Extract the (x, y) coordinate from the center of the cell holding the provided text.  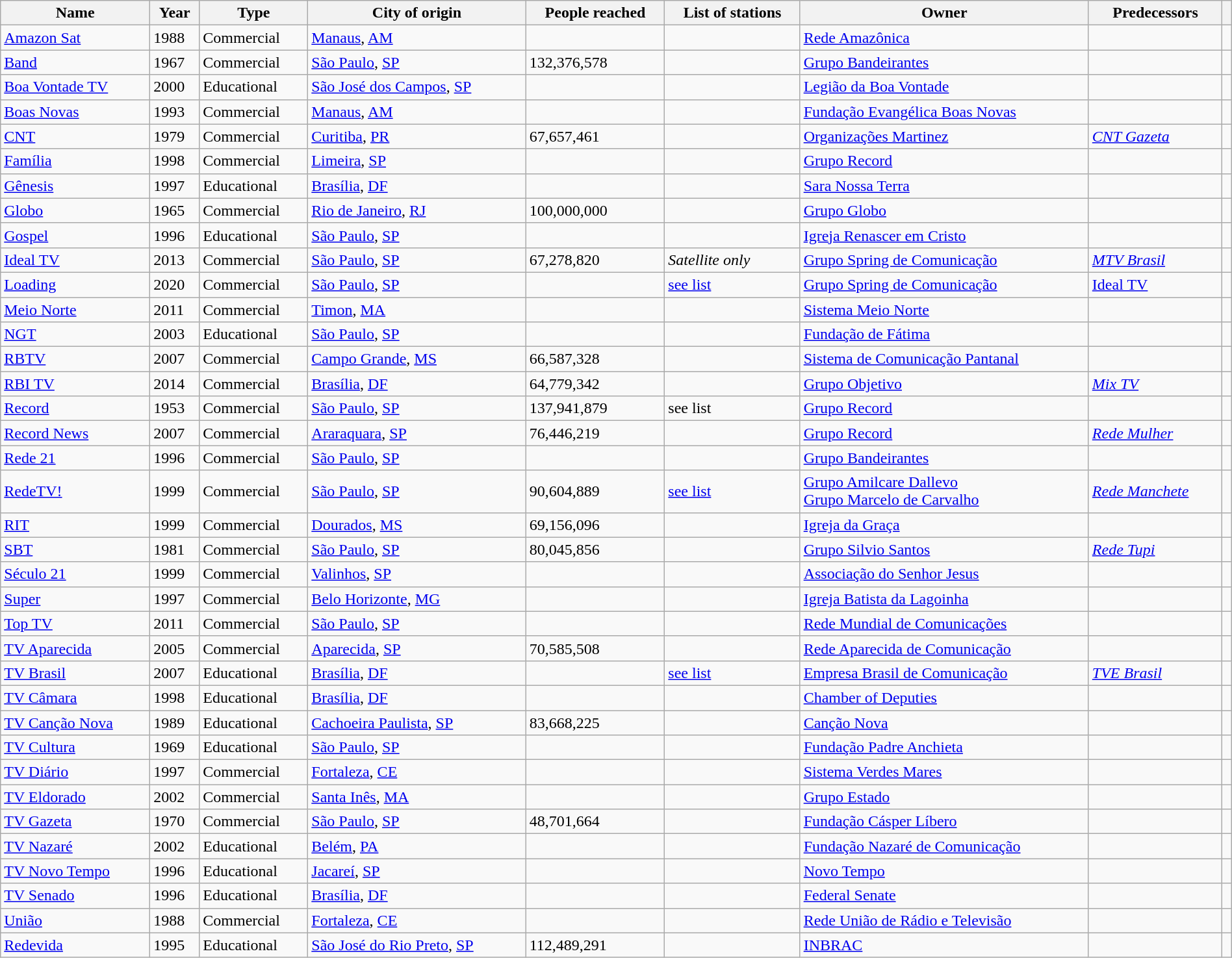
TV Cultura (75, 748)
Fundação Cásper Líbero (944, 822)
Igreja da Graça (944, 525)
Band (75, 62)
Igreja Renascer em Cristo (944, 235)
Grupo Globo (944, 210)
Aparecida, SP (417, 648)
Rede União de Rádio e Televisão (944, 920)
Canção Nova (944, 723)
CNT (75, 136)
TV Gazeta (75, 822)
Fundação Padre Anchieta (944, 748)
Type (253, 13)
TV Aparecida (75, 648)
Curitiba, PR (417, 136)
Loading (75, 284)
Valinhos, SP (417, 574)
Limeira, SP (417, 161)
Rede Tupi (1155, 549)
Igreja Batista da Lagoinha (944, 599)
RedeTV! (75, 491)
TV Novo Tempo (75, 871)
Amazon Sat (75, 38)
Grupo Objetivo (944, 384)
São José do Rio Preto, SP (417, 945)
Fundação Nazaré de Comunicação (944, 846)
67,278,820 (595, 260)
São José dos Campos, SP (417, 87)
1967 (175, 62)
Rede Mulher (1155, 433)
2005 (175, 648)
SBT (75, 549)
Grupo Estado (944, 797)
1970 (175, 822)
Cachoeira Paulista, SP (417, 723)
Sistema de Comunicação Pantanal (944, 359)
RBI TV (75, 384)
Sistema Meio Norte (944, 310)
Record News (75, 433)
1995 (175, 945)
48,701,664 (595, 822)
Grupo Silvio Santos (944, 549)
Redevida (75, 945)
64,779,342 (595, 384)
RIT (75, 525)
TV Brasil (75, 673)
Mix TV (1155, 384)
Meio Norte (75, 310)
132,376,578 (595, 62)
Associação do Senhor Jesus (944, 574)
Grupo Amilcare DallevoGrupo Marcelo de Carvalho (944, 491)
1969 (175, 748)
RBTV (75, 359)
100,000,000 (595, 210)
Globo (75, 210)
Chamber of Deputies (944, 698)
Owner (944, 13)
Gênesis (75, 186)
Santa Inês, MA (417, 797)
83,668,225 (595, 723)
Empresa Brasil de Comunicação (944, 673)
Predecessors (1155, 13)
List of stations (732, 13)
Araraquara, SP (417, 433)
Year (175, 13)
Top TV (75, 624)
Século 21 (75, 574)
2020 (175, 284)
1965 (175, 210)
Rede Aparecida de Comunicação (944, 648)
Super (75, 599)
CNT Gazeta (1155, 136)
2014 (175, 384)
76,446,219 (595, 433)
70,585,508 (595, 648)
City of origin (417, 13)
TVE Brasil (1155, 673)
Sara Nossa Terra (944, 186)
Rede 21 (75, 458)
Boa Vontade TV (75, 87)
TV Câmara (75, 698)
Name (75, 13)
Record (75, 409)
União (75, 920)
TV Canção Nova (75, 723)
Gospel (75, 235)
2000 (175, 87)
Belo Horizonte, MG (417, 599)
2003 (175, 334)
TV Diário (75, 772)
Jacareí, SP (417, 871)
TV Nazaré (75, 846)
Rede Manchete (1155, 491)
Federal Senate (944, 896)
Rede Mundial de Comunicações (944, 624)
MTV Brasil (1155, 260)
137,941,879 (595, 409)
Campo Grande, MS (417, 359)
Belém, PA (417, 846)
INBRAC (944, 945)
Satellite only (732, 260)
Organizações Martinez (944, 136)
1993 (175, 112)
Dourados, MS (417, 525)
Rede Amazônica (944, 38)
1953 (175, 409)
Sistema Verdes Mares (944, 772)
80,045,856 (595, 549)
66,587,328 (595, 359)
1979 (175, 136)
People reached (595, 13)
TV Senado (75, 896)
Fundação Evangélica Boas Novas (944, 112)
2013 (175, 260)
1989 (175, 723)
112,489,291 (595, 945)
67,657,461 (595, 136)
Fundação de Fátima (944, 334)
NGT (75, 334)
Timon, MA (417, 310)
Novo Tempo (944, 871)
Rio de Janeiro, RJ (417, 210)
TV Eldorado (75, 797)
90,604,889 (595, 491)
Boas Novas (75, 112)
69,156,096 (595, 525)
1981 (175, 549)
Família (75, 161)
Legião da Boa Vontade (944, 87)
